Scan for the cell matching the given text and deliver its [x, y] coordinate at center. 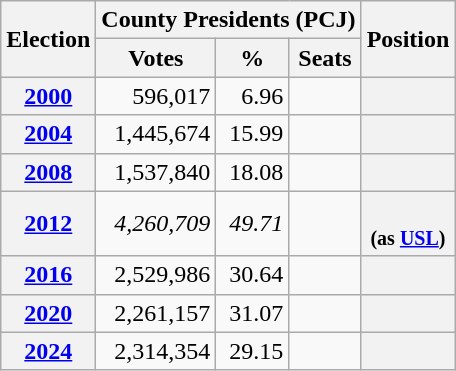
2012 [48, 224]
30.64 [252, 275]
2008 [48, 172]
Position [408, 39]
% [252, 58]
County Presidents (PCJ) [228, 20]
4,260,709 [156, 224]
6.96 [252, 96]
2,261,157 [156, 313]
2000 [48, 96]
2004 [48, 134]
2016 [48, 275]
(as USL) [408, 224]
1,445,674 [156, 134]
2024 [48, 351]
Votes [156, 58]
596,017 [156, 96]
1,537,840 [156, 172]
18.08 [252, 172]
49.71 [252, 224]
31.07 [252, 313]
29.15 [252, 351]
2,314,354 [156, 351]
2,529,986 [156, 275]
Election [48, 39]
15.99 [252, 134]
Seats [325, 58]
2020 [48, 313]
